Extract the [x, y] coordinate from the center of the cell holding the provided text.  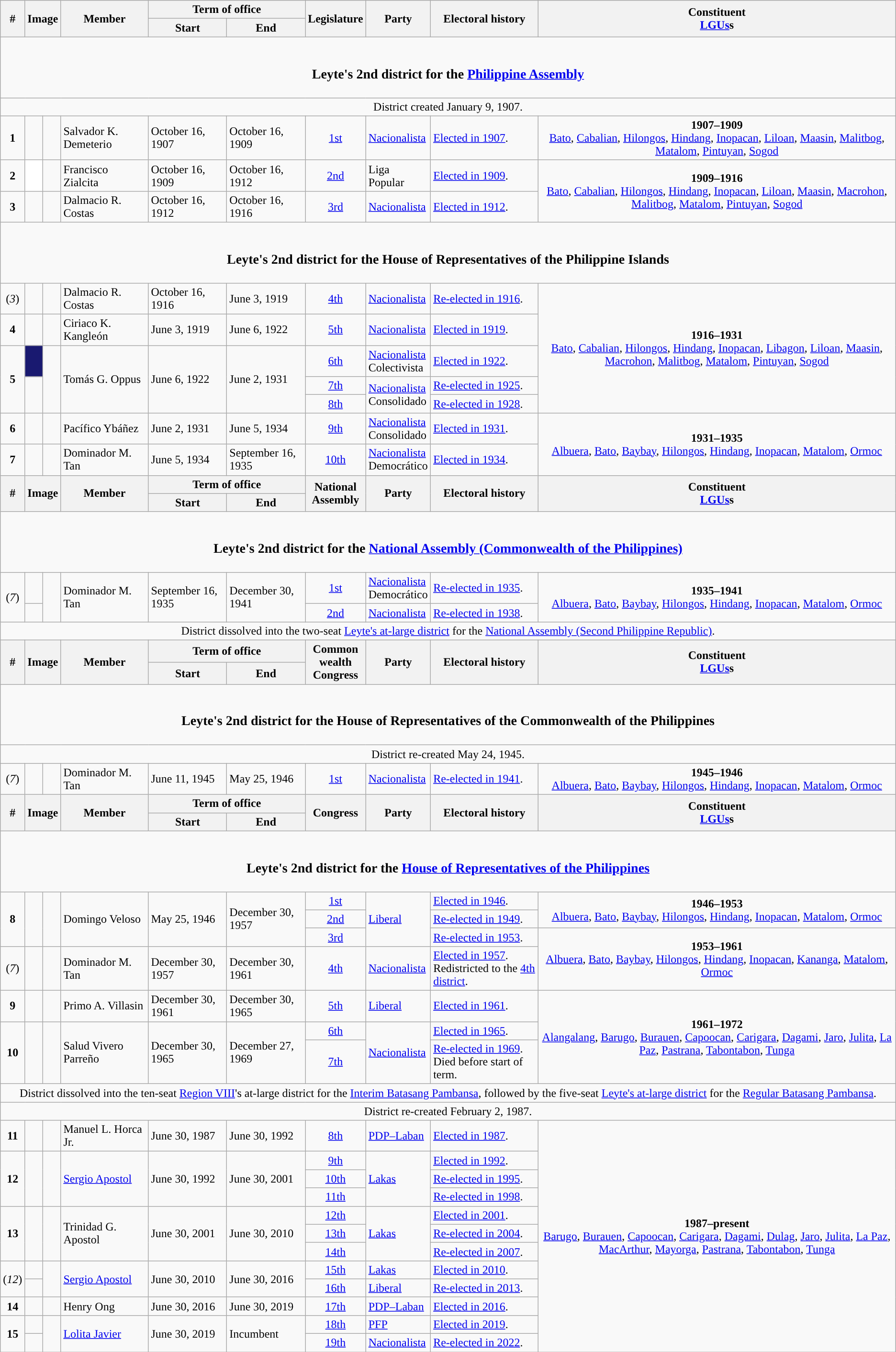
14th [336, 1251]
Re-elected in 1969.Died before start of term. [484, 1062]
Re-elected in 2022. [484, 1343]
9 [12, 1006]
1987–presentBarugo, Burauen, Capoocan, Carigara, Dagami, Dulag, Jaro, Julita, La Paz, MacArthur, Mayorga, Pastrana, Tabontabon, Tunga [717, 1236]
1935–1941Albuera, Bato, Baybay, Hilongos, Hindang, Inopacan, Matalom, Ormoc [717, 597]
Re-elected in 1941. [484, 779]
Elected in 2016. [484, 1306]
Re-elected in 1995. [484, 1179]
Elected in 1907. [484, 138]
7 [12, 459]
2 [12, 175]
1 [12, 138]
Re-elected in 1938. [484, 613]
14 [12, 1306]
Legislature [336, 19]
Elected in 1965. [484, 1031]
Elected in 1909. [484, 175]
19th [336, 1343]
District re-created February 2, 1987. [448, 1111]
1907–1909Bato, Cabalian, Hilongos, Hindang, Inopacan, Liloan, Maasin, Malitbog, Matalom, Pintuyan, Sogod [717, 138]
Re-elected in 1928. [484, 404]
Re-elected in 1935. [484, 588]
1909–1916Bato, Cabalian, Hilongos, Hindang, Inopacan, Liloan, Maasin, Macrohon, Malitbog, Matalom, Pintuyan, Sogod [717, 191]
Elected in 2001. [484, 1215]
3 [12, 207]
18th [336, 1324]
15th [336, 1270]
Primo A. Villasin [104, 1006]
June 30, 1987 [188, 1136]
10 [12, 1053]
(3) [12, 299]
Leyte's 2nd district for the Philippine Assembly [448, 67]
Elected in 1934. [484, 459]
1945–1946Albuera, Bato, Baybay, Hilongos, Hindang, Inopacan, Matalom, Ormoc [717, 779]
Re-elected in 1998. [484, 1197]
8 [12, 919]
Liga Popular [398, 175]
11th [336, 1197]
12th [336, 1215]
December 27, 1969 [266, 1053]
December 30, 1941 [266, 597]
Elected in 2010. [484, 1270]
Leyte's 2nd district for the National Assembly (Commonwealth of the Philippines) [448, 542]
Re-elected in 1949. [484, 919]
1946–1953Albuera, Bato, Baybay, Hilongos, Hindang, Inopacan, Matalom, Ormoc [717, 910]
Lolita Javier [104, 1333]
13th [336, 1233]
11 [12, 1136]
District created January 9, 1907. [448, 107]
1931–1935Albuera, Bato, Baybay, Hilongos, Hindang, Inopacan, Matalom, Ormoc [717, 444]
12 [12, 1179]
Re-elected in 1916. [484, 299]
NacionalistaColectivista [398, 361]
District dissolved into the two-seat Leyte's at-large district for the National Assembly (Second Philippine Republic). [448, 631]
Trinidad G. Apostol [104, 1233]
(12) [12, 1279]
PFP [398, 1324]
Re-elected in 1925. [484, 386]
Re-elected in 2004. [484, 1233]
1953–1961Albuera, Bato, Baybay, Hilongos, Hindang, Inopacan, Kananga, Matalom, Ormoc [717, 959]
Tomás G. Oppus [104, 379]
1961–1972Alangalang, Barugo, Burauen, Capoocan, Carigara, Dagami, Jaro, Julita, La Paz, Pastrana, Tabontabon, Tunga [717, 1038]
June 11, 1945 [188, 779]
Salud Vivero Parreño [104, 1053]
Incumbent [266, 1333]
Leyte's 2nd district for the House of Representatives of the Philippines [448, 861]
Elected in 1957.Redistricted to the 4th district. [484, 968]
Ciriaco K. Kangleón [104, 330]
Re-elected in 2007. [484, 1251]
4 [12, 330]
13 [12, 1233]
Salvador K. Demeterio [104, 138]
Re-elected in 1953. [484, 937]
17th [336, 1306]
16th [336, 1288]
CommonwealthCongress [336, 662]
Elected in 1961. [484, 1006]
Congress [336, 813]
Domingo Veloso [104, 919]
Henry Ong [104, 1306]
Elected in 1919. [484, 330]
Elected in 1912. [484, 207]
Leyte's 2nd district for the House of Representatives of the Commonwealth of the Philippines [448, 715]
Re-elected in 2013. [484, 1288]
October 16, 1907 [188, 138]
Manuel L. Horca Jr. [104, 1136]
6 [12, 429]
1916–1931Bato, Cabalian, Hilongos, Hindang, Inopacan, Libagon, Liloan, Maasin, Macrohon, Malitbog, Matalom, Pintuyan, Sogod [717, 348]
5 [12, 379]
Elected in 1992. [484, 1161]
Elected in 1946. [484, 901]
Francisco Zialcita [104, 175]
Elected in 1931. [484, 429]
District re-created May 24, 1945. [448, 754]
Elected in 2019. [484, 1324]
Elected in 1987. [484, 1136]
15 [12, 1333]
NationalAssembly [336, 493]
Pacífico Ybáñez [104, 429]
Elected in 1922. [484, 361]
Leyte's 2nd district for the House of Representatives of the Philippine Islands [448, 253]
